Find where the given text appears and provide that cell's center as [x, y] coordinate. 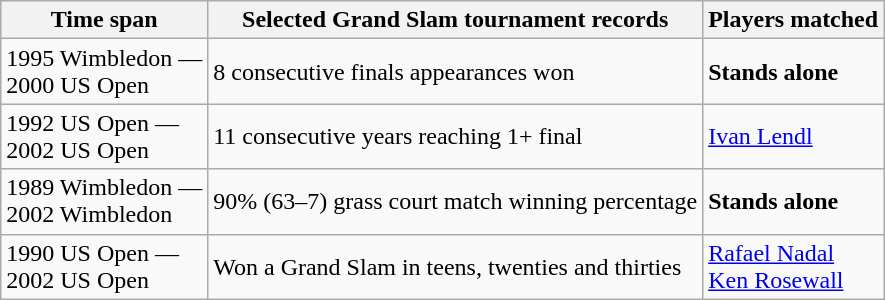
8 consecutive finals appearances won [456, 72]
11 consecutive years reaching 1+ final [456, 136]
Selected Grand Slam tournament records [456, 20]
Ivan Lendl [794, 136]
Time span [104, 20]
Rafael NadalKen Rosewall [794, 266]
Won a Grand Slam in teens, twenties and thirties [456, 266]
1990 US Open — 2002 US Open [104, 266]
1992 US Open — 2002 US Open [104, 136]
90% (63–7) grass court match winning percentage [456, 202]
Players matched [794, 20]
1989 Wimbledon — 2002 Wimbledon [104, 202]
1995 Wimbledon — 2000 US Open [104, 72]
